Output the [x, y] coordinate of the center of the cell containing the given text.  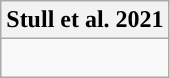
Stull et al. 2021 [85, 20]
